Detect which cell encompasses the target text, then output its (X, Y) center coordinate. 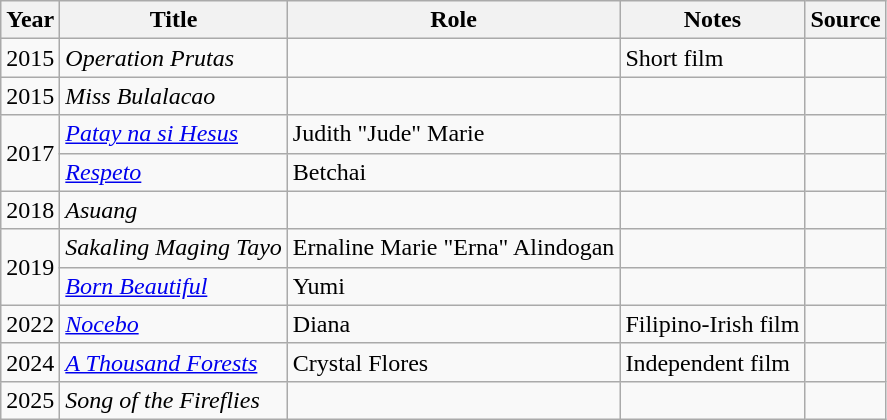
2025 (30, 400)
Sakaling Maging Tayo (174, 248)
Diana (454, 324)
Filipino-Irish film (712, 324)
Role (454, 20)
Born Beautiful (174, 286)
Source (846, 20)
Miss Bulalacao (174, 96)
Betchai (454, 172)
Ernaline Marie "Erna" Alindogan (454, 248)
Judith "Jude" Marie (454, 134)
Crystal Flores (454, 362)
Notes (712, 20)
Patay na si Hesus (174, 134)
A Thousand Forests (174, 362)
2018 (30, 210)
Respeto (174, 172)
Nocebo (174, 324)
2022 (30, 324)
Asuang (174, 210)
2019 (30, 267)
Yumi (454, 286)
Operation Prutas (174, 58)
2017 (30, 153)
2024 (30, 362)
Title (174, 20)
Independent film (712, 362)
Song of the Fireflies (174, 400)
Short film (712, 58)
Year (30, 20)
